Provide the (X, Y) coordinate of the cell's center where the given text is located.  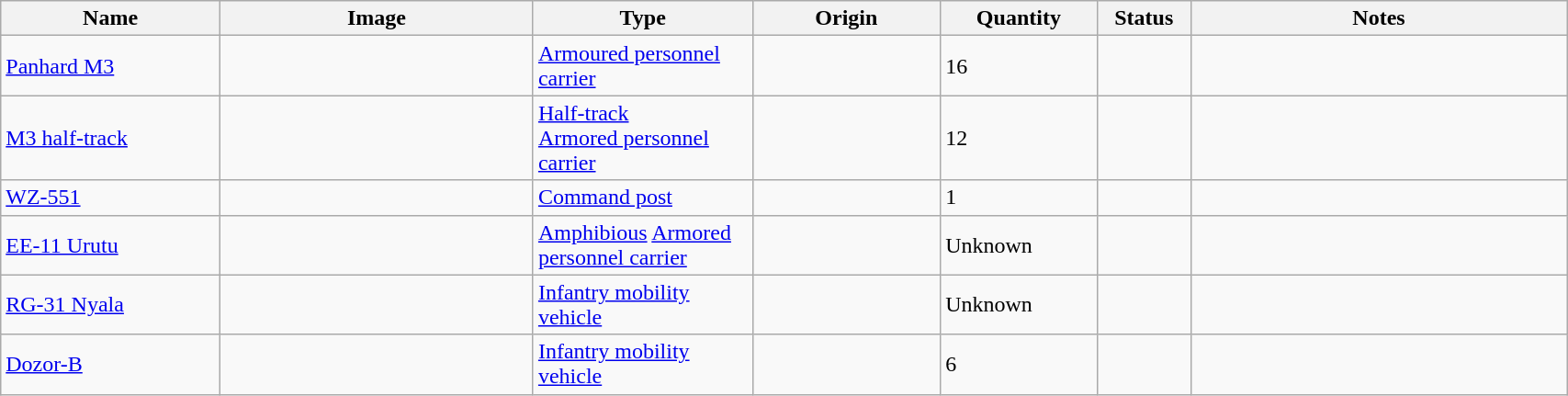
Amphibious Armored personnel carrier (643, 244)
6 (1019, 364)
Dozor-B (110, 364)
Quantity (1019, 18)
Origin (847, 18)
Notes (1378, 18)
Status (1144, 18)
Command post (643, 198)
Image (377, 18)
12 (1019, 138)
WZ-551 (110, 198)
EE-11 Urutu (110, 244)
Half-trackArmored personnel carrier (643, 138)
16 (1019, 66)
Name (110, 18)
M3 half-track (110, 138)
1 (1019, 198)
Panhard M3 (110, 66)
Armoured personnel carrier (643, 66)
RG-31 Nyala (110, 305)
Type (643, 18)
